Detect which cell encompasses the target text, then output its (X, Y) center coordinate. 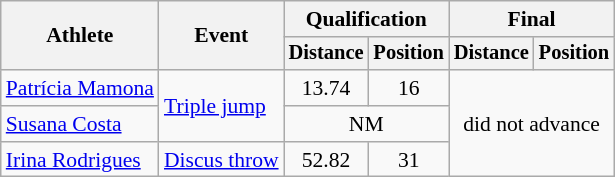
NM (366, 124)
Qualification (366, 19)
13.74 (326, 88)
Susana Costa (80, 124)
Triple jump (222, 106)
Final (532, 19)
16 (409, 88)
Athlete (80, 36)
Patrícia Mamona (80, 88)
did not advance (532, 124)
Event (222, 36)
